Search for the cell housing the specified text and yield its (X, Y) center coordinate. 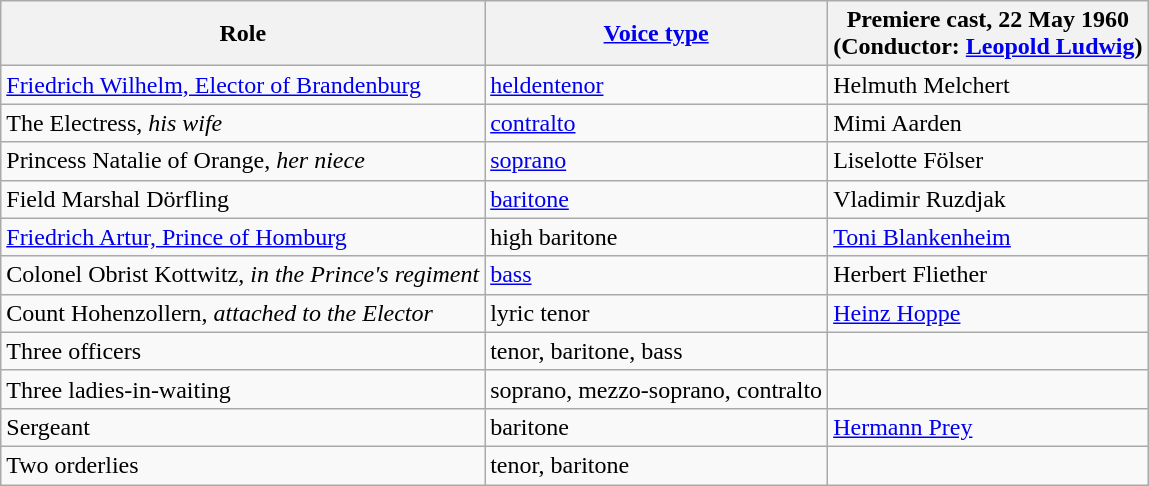
soprano, mezzo-soprano, contralto (656, 389)
Princess Natalie of Orange, her niece (243, 161)
Hermann Prey (988, 427)
Sergeant (243, 427)
soprano (656, 161)
lyric tenor (656, 313)
high baritone (656, 237)
Colonel Obrist Kottwitz, in the Prince's regiment (243, 275)
The Electress, his wife (243, 123)
Mimi Aarden (988, 123)
Role (243, 34)
Voice type (656, 34)
Field Marshal Dörfling (243, 199)
Friedrich Artur, Prince of Homburg (243, 237)
Heinz Hoppe (988, 313)
Vladimir Ruzdjak (988, 199)
Helmuth Melchert (988, 85)
Liselotte Fölser (988, 161)
tenor, baritone, bass (656, 351)
Herbert Fliether (988, 275)
bass (656, 275)
Two orderlies (243, 465)
heldentenor (656, 85)
Toni Blankenheim (988, 237)
Premiere cast, 22 May 1960(Conductor: Leopold Ludwig) (988, 34)
Three officers (243, 351)
Friedrich Wilhelm, Elector of Brandenburg (243, 85)
Three ladies-in-waiting (243, 389)
contralto (656, 123)
Count Hohenzollern, attached to the Elector (243, 313)
tenor, baritone (656, 465)
